Pinpoint the cell where the given text exists, returning its (X, Y) midpoint coordinate. 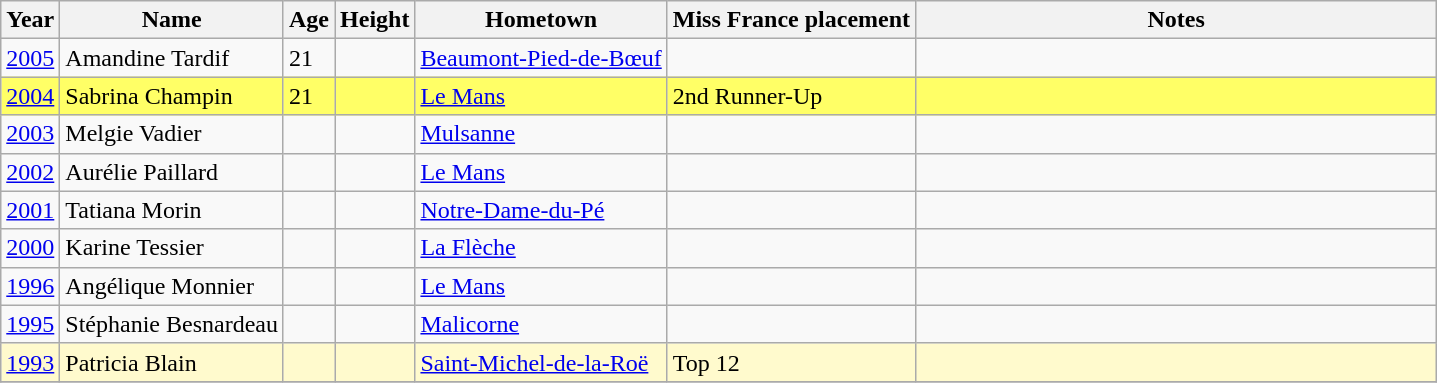
Malicorne (541, 324)
2005 (30, 58)
Aurélie Paillard (172, 172)
Tatiana Morin (172, 210)
Height (375, 20)
Miss France placement (791, 20)
2000 (30, 248)
1996 (30, 286)
Top 12 (791, 362)
Stéphanie Besnardeau (172, 324)
Amandine Tardif (172, 58)
2002 (30, 172)
1993 (30, 362)
Beaumont-Pied-de-Bœuf (541, 58)
Sabrina Champin (172, 96)
1995 (30, 324)
La Flèche (541, 248)
2nd Runner-Up (791, 96)
Saint-Michel-de-la-Roë (541, 362)
Angélique Monnier (172, 286)
Hometown (541, 20)
Notes (1176, 20)
2003 (30, 134)
Age (308, 20)
Patricia Blain (172, 362)
Melgie Vadier (172, 134)
2001 (30, 210)
Mulsanne (541, 134)
Name (172, 20)
Year (30, 20)
Karine Tessier (172, 248)
Notre-Dame-du-Pé (541, 210)
2004 (30, 96)
